Return the (X, Y) coordinate for the center point of the cell that contains the specified text.  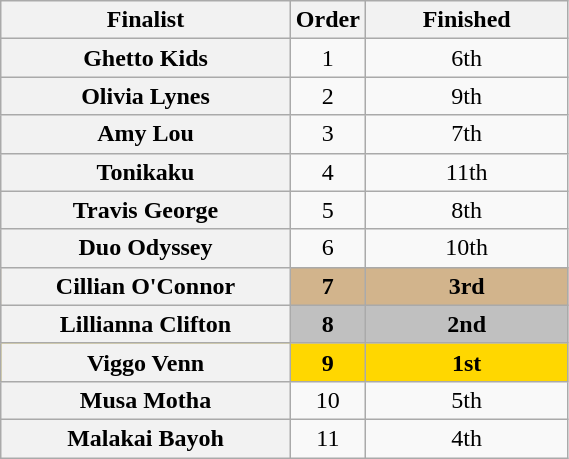
Cillian O'Connor (146, 286)
11th (466, 172)
Duo Odyssey (146, 248)
2 (328, 96)
9 (328, 362)
Finished (466, 20)
Musa Motha (146, 400)
5 (328, 210)
Order (328, 20)
8 (328, 324)
2nd (466, 324)
7th (466, 134)
3 (328, 134)
7 (328, 286)
Travis George (146, 210)
6 (328, 248)
Lillianna Clifton (146, 324)
6th (466, 58)
5th (466, 400)
Amy Lou (146, 134)
1 (328, 58)
9th (466, 96)
4 (328, 172)
Ghetto Kids (146, 58)
Viggo Venn (146, 362)
4th (466, 438)
Olivia Lynes (146, 96)
3rd (466, 286)
Tonikaku (146, 172)
10 (328, 400)
Malakai Bayoh (146, 438)
11 (328, 438)
10th (466, 248)
Finalist (146, 20)
8th (466, 210)
1st (466, 362)
